Provide the [X, Y] coordinate of the cell's center where the given text is located.  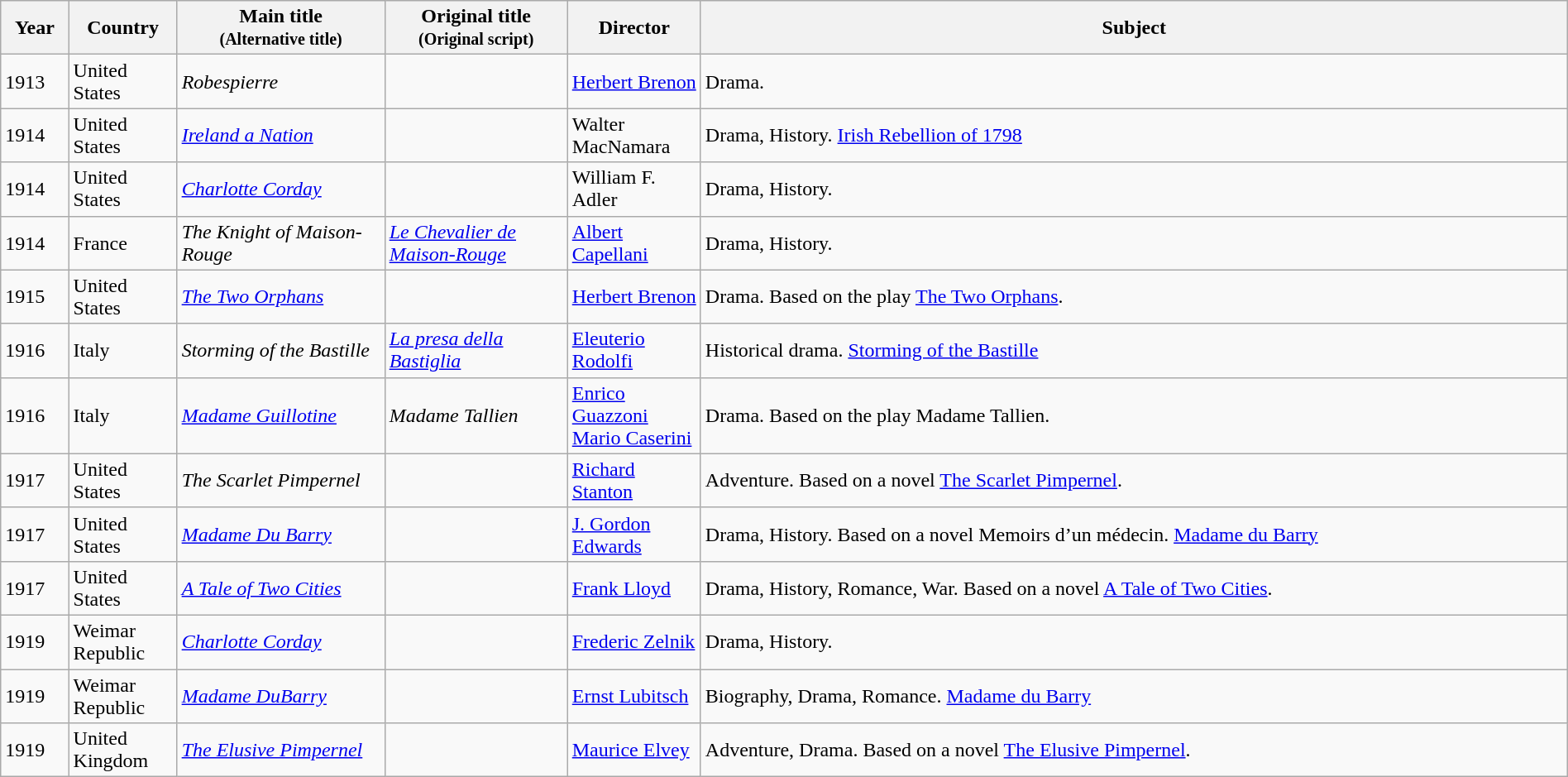
J. Gordon Edwards [633, 535]
Drama, History, Romance, War. Based on a novel A Tale of Two Cities. [1134, 588]
La presa della Bastiglia [476, 351]
Frederic Zelnik [633, 642]
1913 [35, 81]
Drama. Based on the play Madame Tallien. [1134, 415]
Le Chevalier de Maison-Rouge [476, 243]
Frank Lloyd [633, 588]
Madame Du Barry [281, 535]
Maurice Elvey [633, 750]
The Two Orphans [281, 296]
Subject [1134, 28]
Madame DuBarry [281, 695]
Adventure. Based on a novel The Scarlet Pimpernel. [1134, 480]
Enrico Guazzoni Mario Caserini [633, 415]
Walter MacNamara [633, 136]
1915 [35, 296]
The Elusive Pimpernel [281, 750]
France [122, 243]
Adventure, Drama. Based on a novel The Elusive Pimpernel. [1134, 750]
Historical drama. Storming of the Bastille [1134, 351]
Albert Capellani [633, 243]
Drama. Based on the play The Two Orphans. [1134, 296]
Robespierre [281, 81]
Madame Guillotine [281, 415]
Ireland a Nation [281, 136]
A Tale of Two Cities [281, 588]
Ernst Lubitsch [633, 695]
Biography, Drama, Romance. Madame du Barry [1134, 695]
Main title(Alternative title) [281, 28]
Drama. [1134, 81]
Country [122, 28]
William F. Adler [633, 189]
Drama, History. Based on a novel Memoirs d’un médecin. Madame du Barry [1134, 535]
Director [633, 28]
Drama, History. Irish Rebellion of 1798 [1134, 136]
The Knight of Maison-Rouge [281, 243]
The Scarlet Pimpernel [281, 480]
Storming of the Bastille [281, 351]
Original title(Original script) [476, 28]
United Kingdom [122, 750]
Eleuterio Rodolfi [633, 351]
Year [35, 28]
Richard Stanton [633, 480]
Madame Tallien [476, 415]
